Pinpoint the cell where the given text exists, returning its (X, Y) midpoint coordinate. 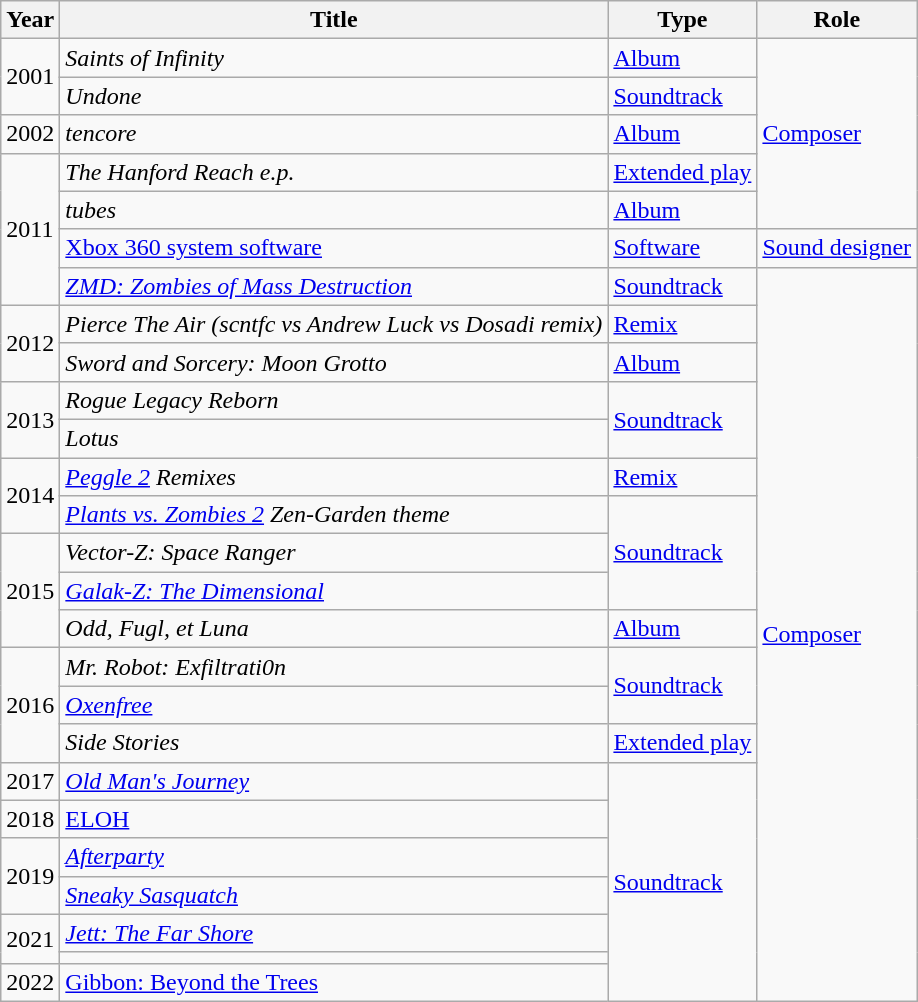
Undone (334, 96)
tubes (334, 210)
tencore (334, 134)
2016 (30, 705)
Gibbon: Beyond the Trees (334, 982)
2018 (30, 819)
2022 (30, 982)
Title (334, 20)
Xbox 360 system software (334, 248)
2002 (30, 134)
Mr. Robot: Exfiltrati0n (334, 667)
Pierce The Air (scntfc vs Andrew Luck vs Dosadi remix) (334, 324)
Rogue Legacy Reborn (334, 400)
Year (30, 20)
2012 (30, 343)
Lotus (334, 438)
Sneaky Sasquatch (334, 895)
Side Stories (334, 743)
Plants vs. Zombies 2 Zen-Garden theme (334, 515)
2019 (30, 876)
ELOH (334, 819)
2015 (30, 591)
2021 (30, 938)
Saints of Infinity (334, 58)
Software (682, 248)
Vector-Z: Space Ranger (334, 553)
Galak-Z: The Dimensional (334, 591)
2011 (30, 229)
Role (837, 20)
2017 (30, 781)
The Hanford Reach e.p. (334, 172)
Sword and Sorcery: Moon Grotto (334, 362)
2013 (30, 419)
Afterparty (334, 857)
Sound designer (837, 248)
Old Man's Journey (334, 781)
Jett: The Far Shore (334, 933)
2014 (30, 496)
Peggle 2 Remixes (334, 477)
Type (682, 20)
Oxenfree (334, 705)
ZMD: Zombies of Mass Destruction (334, 286)
2001 (30, 77)
Odd, Fugl, et Luna (334, 629)
